Scan for the cell matching the given text and deliver its [x, y] coordinate at center. 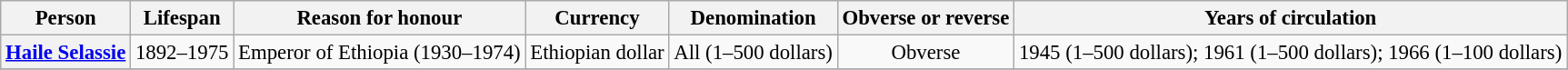
Reason for honour [380, 18]
Denomination [753, 18]
1945 (1–500 dollars); 1961 (1–500 dollars); 1966 (1–100 dollars) [1291, 53]
Person [65, 18]
Years of circulation [1291, 18]
All (1–500 dollars) [753, 53]
Emperor of Ethiopia (1930–1974) [380, 53]
Obverse [925, 53]
Lifespan [182, 18]
1892–1975 [182, 53]
Obverse or reverse [925, 18]
Currency [597, 18]
Ethiopian dollar [597, 53]
Haile Selassie [65, 53]
